Provide the [x, y] coordinate of the cell's center where the given text is located.  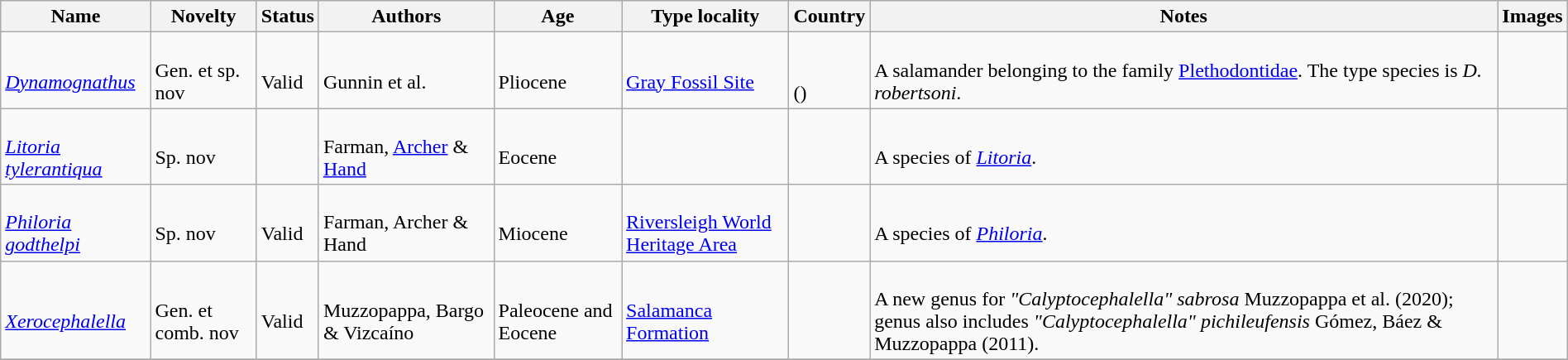
Pliocene [557, 70]
A species of Litoria. [1184, 146]
A salamander belonging to the family Plethodontidae. The type species is D. robertsoni. [1184, 70]
Gen. et sp. nov [203, 70]
Gunnin et al. [406, 70]
Muzzopappa, Bargo & Vizcaíno [406, 310]
Riversleigh World Heritage Area [705, 223]
Images [1532, 17]
Gen. et comb. nov [203, 310]
Novelty [203, 17]
Notes [1184, 17]
A species of Philoria. [1184, 223]
Age [557, 17]
Salamanca Formation [705, 310]
Country [829, 17]
Status [288, 17]
Miocene [557, 223]
Philoria godthelpi [76, 223]
Name [76, 17]
Xerocephalella [76, 310]
Type locality [705, 17]
Paleocene and Eocene [557, 310]
Authors [406, 17]
() [829, 70]
Litoria tylerantiqua [76, 146]
Gray Fossil Site [705, 70]
Eocene [557, 146]
Dynamognathus [76, 70]
